Locate the cell with the specified text and output its [x, y] center coordinate. 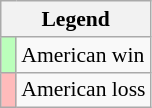
American loss [83, 90]
American win [83, 55]
Legend [76, 19]
